Determine the [X, Y] coordinate at the center of the cell enclosing the given text.  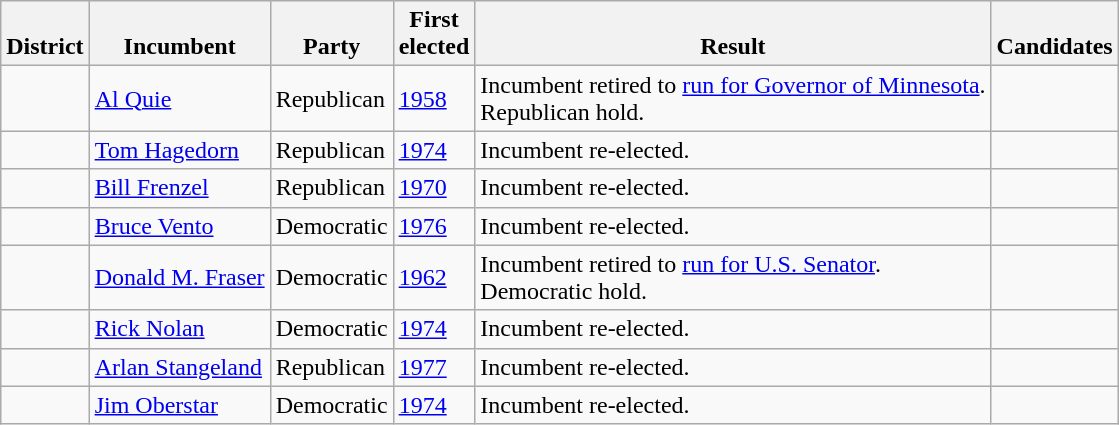
1977 [434, 367]
Bruce Vento [180, 226]
Arlan Stangeland [180, 367]
Tom Hagedorn [180, 150]
Bill Frenzel [180, 188]
Firstelected [434, 34]
Rick Nolan [180, 329]
Incumbent retired to run for U.S. Senator.Democratic hold. [733, 278]
Incumbent retired to run for Governor of Minnesota.Republican hold. [733, 98]
Candidates [1054, 34]
1962 [434, 278]
District [45, 34]
1958 [434, 98]
1976 [434, 226]
Incumbent [180, 34]
Al Quie [180, 98]
Donald M. Fraser [180, 278]
Jim Oberstar [180, 405]
1970 [434, 188]
Party [332, 34]
Result [733, 34]
